Detect which cell encompasses the target text, then output its (x, y) center coordinate. 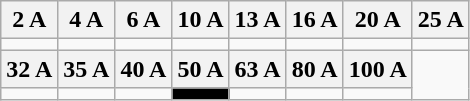
2 A (30, 20)
35 A (86, 69)
13 A (258, 20)
4 A (86, 20)
6 A (144, 20)
10 A (200, 20)
20 A (378, 20)
40 A (144, 69)
100 A (378, 69)
32 A (30, 69)
63 A (258, 69)
25 A (440, 20)
16 A (314, 20)
80 A (314, 69)
50 A (200, 69)
